Scan for the cell matching the given text and deliver its (x, y) coordinate at center. 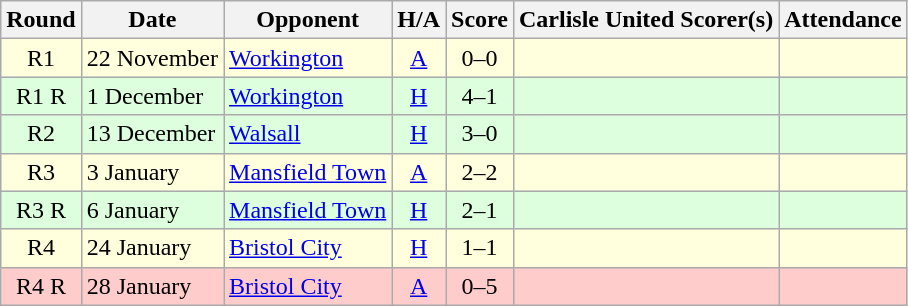
1 December (152, 96)
Round (41, 20)
24 January (152, 248)
R4 (41, 248)
Opponent (308, 20)
Score (480, 20)
Attendance (843, 20)
R3 (41, 172)
R2 (41, 134)
1–1 (480, 248)
28 January (152, 286)
22 November (152, 58)
R1 (41, 58)
R1 R (41, 96)
H/A (419, 20)
13 December (152, 134)
6 January (152, 210)
0–0 (480, 58)
2–2 (480, 172)
0–5 (480, 286)
Carlisle United Scorer(s) (646, 20)
3–0 (480, 134)
Date (152, 20)
R4 R (41, 286)
4–1 (480, 96)
3 January (152, 172)
2–1 (480, 210)
Walsall (308, 134)
R3 R (41, 210)
